Determine the [X, Y] coordinate at the center of the cell enclosing the given text.  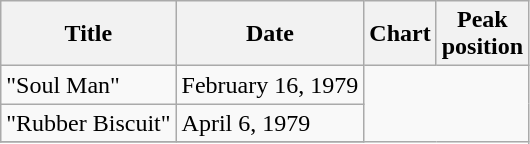
Title [88, 34]
Chart [400, 34]
Peakposition [482, 34]
April 6, 1979 [270, 123]
"Rubber Biscuit" [88, 123]
February 16, 1979 [270, 85]
"Soul Man" [88, 85]
Date [270, 34]
